Return [X, Y] of the center of cell containing provided text 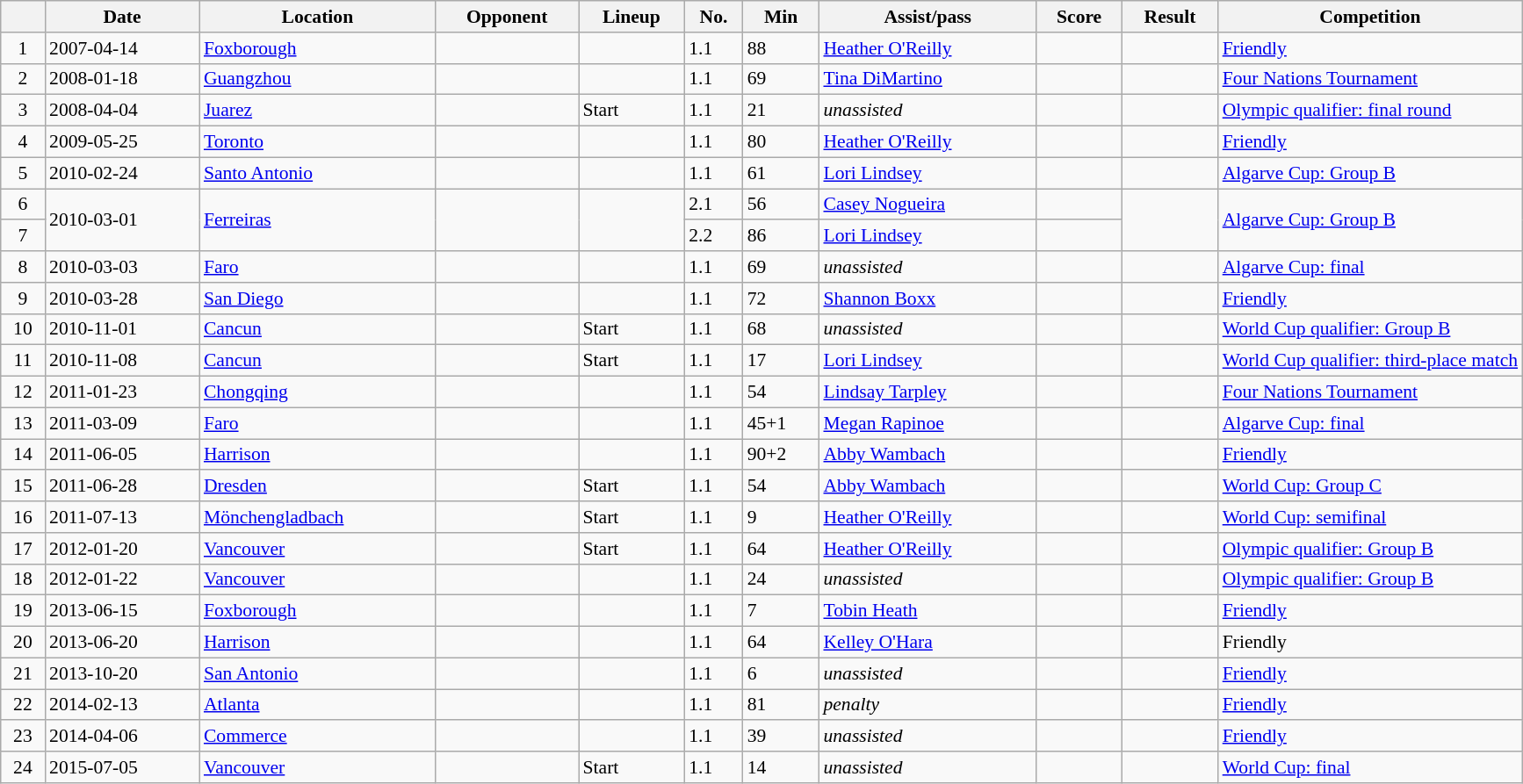
Dresden [318, 486]
Date [122, 17]
Commerce [318, 737]
2011-01-23 [122, 392]
Kelley O'Hara [928, 643]
World Cup qualifier: third-place match [1370, 361]
2.1 [713, 205]
Chongqing [318, 392]
2010-11-01 [122, 329]
2007-04-14 [122, 48]
2010-11-08 [122, 361]
Lineup [631, 17]
Mönchengladbach [318, 517]
15 [23, 486]
World Cup qualifier: Group B [1370, 329]
4 [23, 142]
Min [782, 17]
Atlanta [318, 705]
72 [782, 298]
2009-05-25 [122, 142]
1 [23, 48]
Santo Antonio [318, 173]
Megan Rapinoe [928, 423]
2012-01-22 [122, 579]
No. [713, 17]
2011-03-09 [122, 423]
39 [782, 737]
World Cup: Group C [1370, 486]
2010-03-28 [122, 298]
penalty [928, 705]
2 [23, 79]
80 [782, 142]
2012-01-20 [122, 549]
Shannon Boxx [928, 298]
56 [782, 205]
12 [23, 392]
90+2 [782, 455]
Location [318, 17]
45+1 [782, 423]
8 [23, 267]
5 [23, 173]
San Antonio [318, 673]
2011-07-13 [122, 517]
Casey Nogueira [928, 205]
13 [23, 423]
2.2 [713, 236]
2014-04-06 [122, 737]
Tobin Heath [928, 611]
20 [23, 643]
Ferreiras [318, 219]
11 [23, 361]
2013-06-15 [122, 611]
Juarez [318, 111]
81 [782, 705]
Assist/pass [928, 17]
2010-03-03 [122, 267]
Lindsay Tarpley [928, 392]
Opponent [508, 17]
16 [23, 517]
2013-06-20 [122, 643]
Score [1079, 17]
Guangzhou [318, 79]
22 [23, 705]
San Diego [318, 298]
Olympic qualifier: final round [1370, 111]
18 [23, 579]
88 [782, 48]
Tina DiMartino [928, 79]
2011-06-05 [122, 455]
2010-03-01 [122, 219]
World Cup: final [1370, 767]
2013-10-20 [122, 673]
10 [23, 329]
World Cup: semifinal [1370, 517]
2008-04-04 [122, 111]
19 [23, 611]
Competition [1370, 17]
Result [1170, 17]
61 [782, 173]
2011-06-28 [122, 486]
3 [23, 111]
2010-02-24 [122, 173]
86 [782, 236]
2014-02-13 [122, 705]
23 [23, 737]
68 [782, 329]
2015-07-05 [122, 767]
Toronto [318, 142]
2008-01-18 [122, 79]
